For the text-containing cell, return its midpoint in [X, Y] coordinate format. 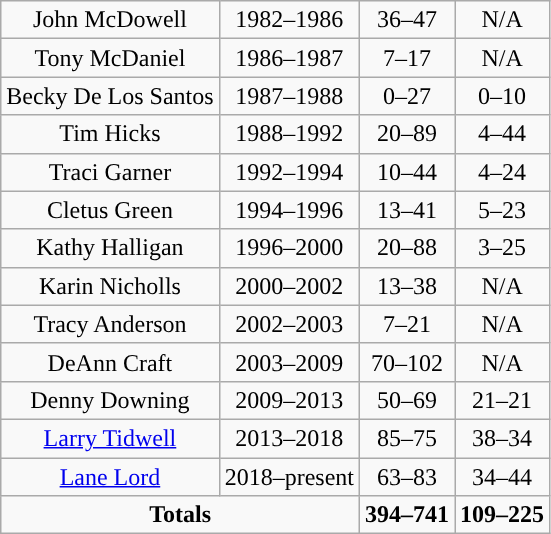
63–83 [406, 477]
John McDowell [110, 20]
38–34 [502, 438]
2013–2018 [289, 438]
20–89 [406, 134]
2018–present [289, 477]
36–47 [406, 20]
109–225 [502, 515]
2003–2009 [289, 362]
Karin Nicholls [110, 286]
Kathy Halligan [110, 248]
Cletus Green [110, 210]
DeAnn Craft [110, 362]
2000–2002 [289, 286]
Tony McDaniel [110, 58]
4–24 [502, 172]
1986–1987 [289, 58]
34–44 [502, 477]
1996–2000 [289, 248]
70–102 [406, 362]
85–75 [406, 438]
21–21 [502, 400]
4–44 [502, 134]
1994–1996 [289, 210]
0–10 [502, 96]
Traci Garner [110, 172]
1987–1988 [289, 96]
50–69 [406, 400]
13–38 [406, 286]
1992–1994 [289, 172]
Tracy Anderson [110, 324]
Larry Tidwell [110, 438]
10–44 [406, 172]
Totals [180, 515]
7–21 [406, 324]
3–25 [502, 248]
2009–2013 [289, 400]
Becky De Los Santos [110, 96]
Tim Hicks [110, 134]
7–17 [406, 58]
394–741 [406, 515]
1988–1992 [289, 134]
0–27 [406, 96]
13–41 [406, 210]
Lane Lord [110, 477]
5–23 [502, 210]
1982–1986 [289, 20]
2002–2003 [289, 324]
Denny Downing [110, 400]
20–88 [406, 248]
